Return (X, Y) of the center of cell containing provided text 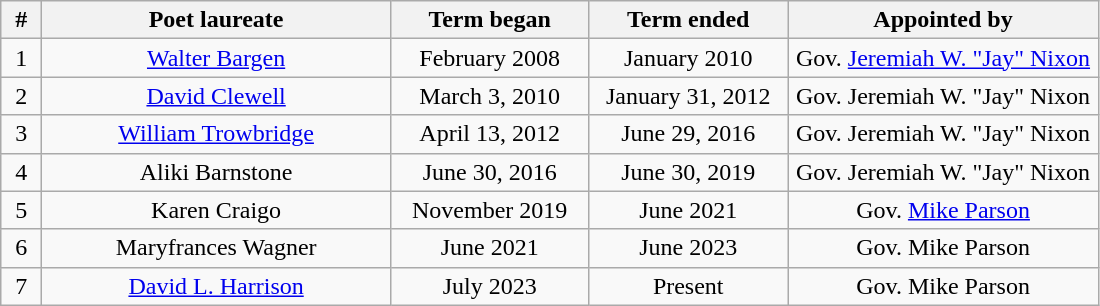
February 2008 (490, 58)
January 2010 (688, 58)
Appointed by (944, 20)
June 30, 2016 (490, 172)
6 (22, 248)
November 2019 (490, 210)
July 2023 (490, 286)
June 29, 2016 (688, 134)
5 (22, 210)
Maryfrances Wagner (216, 248)
Term began (490, 20)
Present (688, 286)
Poet laureate (216, 20)
April 13, 2012 (490, 134)
January 31, 2012 (688, 96)
Term ended (688, 20)
# (22, 20)
March 3, 2010 (490, 96)
Karen Craigo (216, 210)
David L. Harrison (216, 286)
David Clewell (216, 96)
Aliki Barnstone (216, 172)
June 2023 (688, 248)
June 30, 2019 (688, 172)
William Trowbridge (216, 134)
1 (22, 58)
7 (22, 286)
4 (22, 172)
Walter Bargen (216, 58)
3 (22, 134)
2 (22, 96)
